Pinpoint the cell where the given text exists, returning its [x, y] midpoint coordinate. 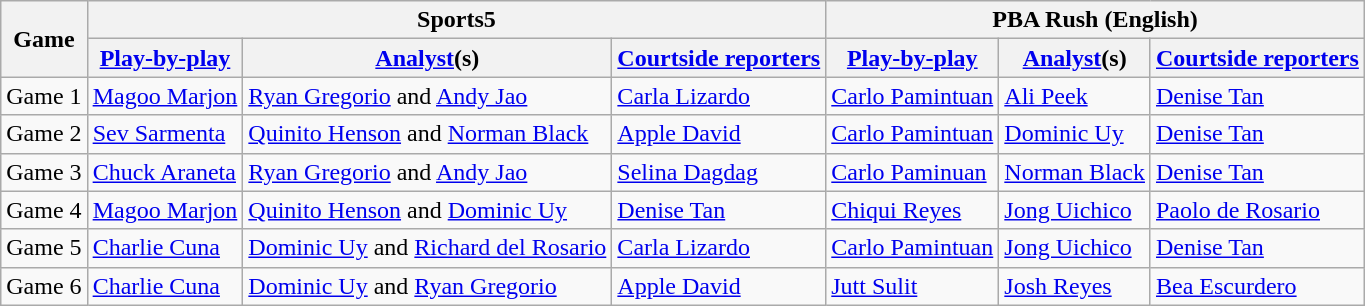
Dominic Uy and Richard del Rosario [428, 248]
Game 2 [44, 134]
Dominic Uy and Ryan Gregorio [428, 286]
PBA Rush (English) [1096, 20]
Carlo Paminuan [912, 172]
Quinito Henson and Dominic Uy [428, 210]
Sev Sarmenta [165, 134]
Game 6 [44, 286]
Chiqui Reyes [912, 210]
Dominic Uy [1075, 134]
Game 3 [44, 172]
Selina Dagdag [719, 172]
Game 5 [44, 248]
Bea Escurdero [1257, 286]
Game 1 [44, 96]
Quinito Henson and Norman Black [428, 134]
Game 4 [44, 210]
Jutt Sulit [912, 286]
Chuck Araneta [165, 172]
Norman Black [1075, 172]
Sports5 [456, 20]
Josh Reyes [1075, 286]
Ali Peek [1075, 96]
Paolo de Rosario [1257, 210]
Game [44, 39]
